Identify which cell holds the provided text, then report its (X, Y) central coordinate. 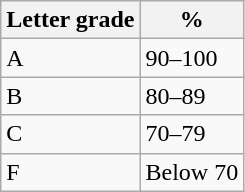
% (192, 20)
B (70, 96)
70–79 (192, 134)
90–100 (192, 58)
Below 70 (192, 172)
80–89 (192, 96)
C (70, 134)
F (70, 172)
Letter grade (70, 20)
A (70, 58)
